Provide the [x, y] coordinate of the cell's center where the given text is located.  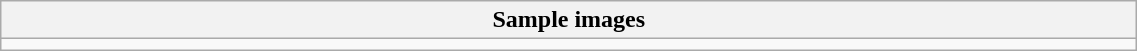
Sample images [569, 20]
